Find where the given text appears and provide that cell's center as (x, y) coordinate. 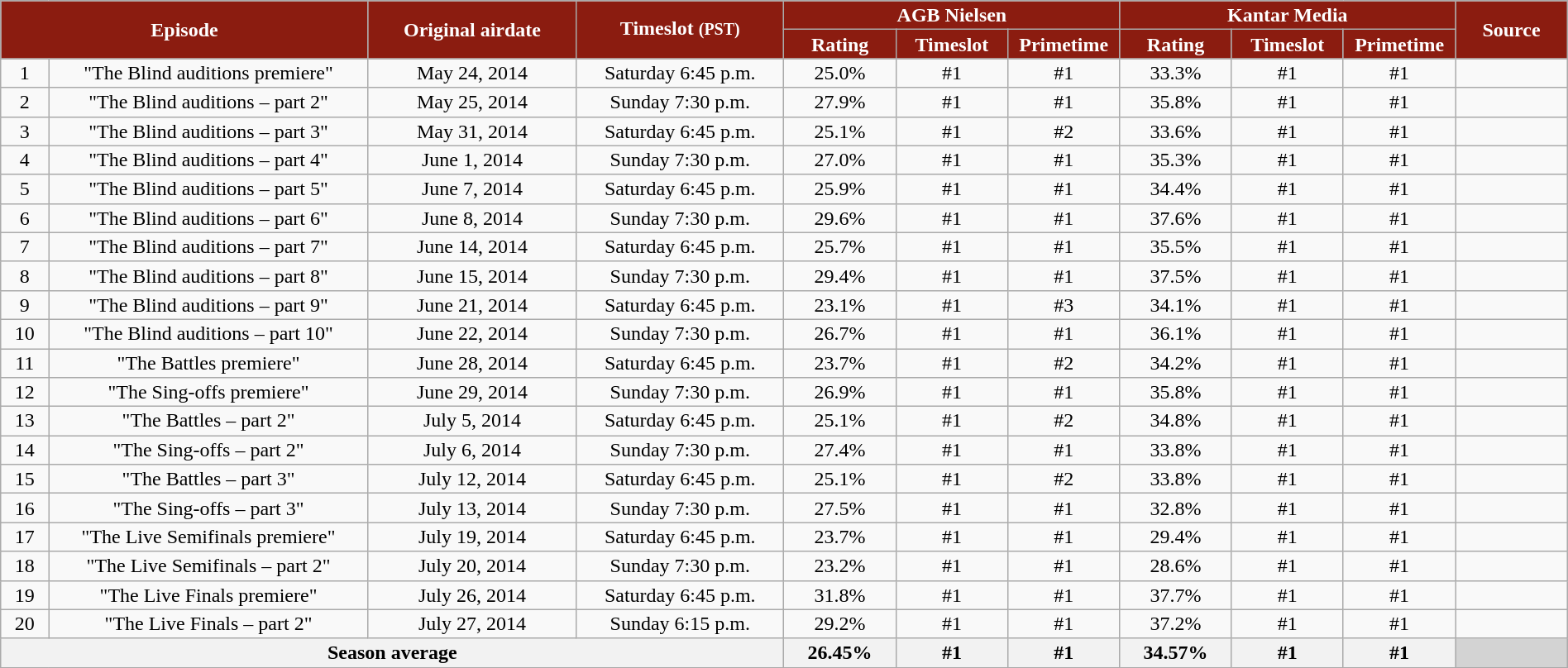
34.8% (1176, 422)
May 25, 2014 (471, 103)
34.1% (1176, 304)
"The Sing-offs – part 2" (208, 450)
37.5% (1176, 276)
Source (1512, 30)
"The Blind auditions – part 5" (208, 188)
35.3% (1176, 160)
16 (25, 508)
34.57% (1176, 653)
"The Blind auditions – part 2" (208, 103)
July 19, 2014 (471, 537)
Episode (185, 30)
AGB Nielsen (952, 15)
25.9% (840, 188)
13 (25, 422)
"The Blind auditions – part 4" (208, 160)
34.2% (1176, 364)
26.45% (840, 653)
"The Blind auditions – part 10" (208, 334)
10 (25, 334)
"The Live Finals – part 2" (208, 623)
July 13, 2014 (471, 508)
23.2% (840, 565)
27.9% (840, 103)
4 (25, 160)
36.1% (1176, 334)
"The Battles premiere" (208, 364)
26.7% (840, 334)
25.7% (840, 246)
15 (25, 480)
Original airdate (471, 30)
June 28, 2014 (471, 364)
July 26, 2014 (471, 595)
9 (25, 304)
May 31, 2014 (471, 131)
"The Blind auditions – part 9" (208, 304)
Timeslot (PST) (680, 30)
May 24, 2014 (471, 73)
"The Live Finals premiere" (208, 595)
37.7% (1176, 595)
27.4% (840, 450)
June 8, 2014 (471, 218)
June 29, 2014 (471, 392)
32.8% (1176, 508)
#3 (1064, 304)
"The Live Semifinals premiere" (208, 537)
11 (25, 364)
33.6% (1176, 131)
Season average (392, 653)
1 (25, 73)
July 27, 2014 (471, 623)
12 (25, 392)
"The Blind auditions – part 6" (208, 218)
14 (25, 450)
"The Blind auditions – part 3" (208, 131)
28.6% (1176, 565)
34.4% (1176, 188)
6 (25, 218)
July 12, 2014 (471, 480)
25.0% (840, 73)
23.1% (840, 304)
18 (25, 565)
33.3% (1176, 73)
"The Blind auditions – part 7" (208, 246)
"The Battles – part 2" (208, 422)
26.9% (840, 392)
7 (25, 246)
"The Sing-offs premiere" (208, 392)
June 21, 2014 (471, 304)
31.8% (840, 595)
June 1, 2014 (471, 160)
35.5% (1176, 246)
June 7, 2014 (471, 188)
July 20, 2014 (471, 565)
June 14, 2014 (471, 246)
July 5, 2014 (471, 422)
8 (25, 276)
37.2% (1176, 623)
Sunday 6:15 p.m. (680, 623)
July 6, 2014 (471, 450)
5 (25, 188)
3 (25, 131)
27.5% (840, 508)
17 (25, 537)
"The Blind auditions – part 8" (208, 276)
June 22, 2014 (471, 334)
20 (25, 623)
"The Live Semifinals – part 2" (208, 565)
"The Sing-offs – part 3" (208, 508)
June 15, 2014 (471, 276)
29.2% (840, 623)
Kantar Media (1288, 15)
27.0% (840, 160)
"The Battles – part 3" (208, 480)
"The Blind auditions premiere" (208, 73)
2 (25, 103)
37.6% (1176, 218)
29.6% (840, 218)
19 (25, 595)
